Search for the cell housing the specified text and yield its [X, Y] center coordinate. 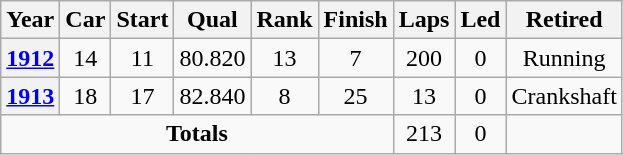
Crankshaft [564, 96]
Retired [564, 20]
18 [86, 96]
80.820 [212, 58]
Car [86, 20]
213 [424, 134]
Led [480, 20]
8 [284, 96]
82.840 [212, 96]
1912 [30, 58]
Totals [197, 134]
Running [564, 58]
14 [86, 58]
11 [142, 58]
200 [424, 58]
Laps [424, 20]
Finish [356, 20]
25 [356, 96]
7 [356, 58]
Start [142, 20]
1913 [30, 96]
Qual [212, 20]
17 [142, 96]
Rank [284, 20]
Year [30, 20]
